Search for the cell housing the specified text and yield its (x, y) center coordinate. 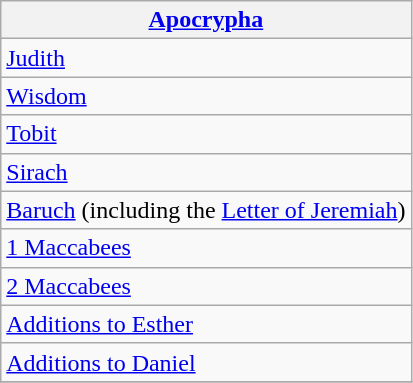
Tobit (206, 134)
Apocrypha (206, 20)
Sirach (206, 172)
Additions to Daniel (206, 362)
Baruch (including the Letter of Jeremiah) (206, 210)
Additions to Esther (206, 324)
Wisdom (206, 96)
2 Maccabees (206, 286)
1 Maccabees (206, 248)
Judith (206, 58)
